Return the (x, y) coordinate for the center point of the cell that contains the specified text.  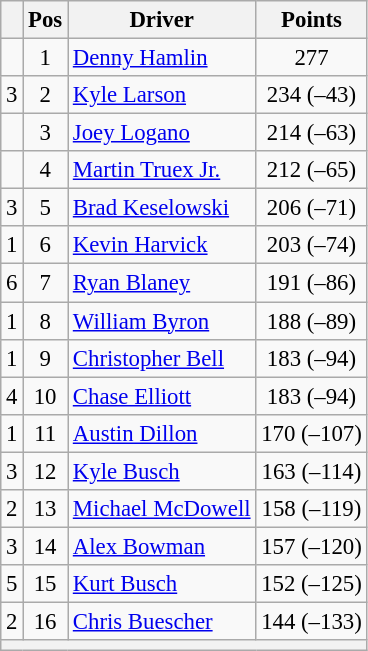
8 (46, 321)
188 (–89) (312, 321)
William Byron (162, 321)
157 (–120) (312, 546)
Martin Truex Jr. (162, 170)
Denny Hamlin (162, 58)
15 (46, 584)
170 (–107) (312, 433)
13 (46, 509)
16 (46, 621)
Brad Keselowski (162, 208)
152 (–125) (312, 584)
277 (312, 58)
Ryan Blaney (162, 283)
Chase Elliott (162, 396)
191 (–86) (312, 283)
Chris Buescher (162, 621)
10 (46, 396)
Kevin Harvick (162, 245)
12 (46, 471)
Kyle Busch (162, 471)
Austin Dillon (162, 433)
214 (–63) (312, 133)
Alex Bowman (162, 546)
7 (46, 283)
Christopher Bell (162, 358)
212 (–65) (312, 170)
Joey Logano (162, 133)
Kyle Larson (162, 95)
14 (46, 546)
11 (46, 433)
Points (312, 20)
203 (–74) (312, 245)
234 (–43) (312, 95)
Michael McDowell (162, 509)
163 (–114) (312, 471)
206 (–71) (312, 208)
158 (–119) (312, 509)
Pos (46, 20)
144 (–133) (312, 621)
Driver (162, 20)
9 (46, 358)
Kurt Busch (162, 584)
